Find where the given text appears and provide that cell's center as (x, y) coordinate. 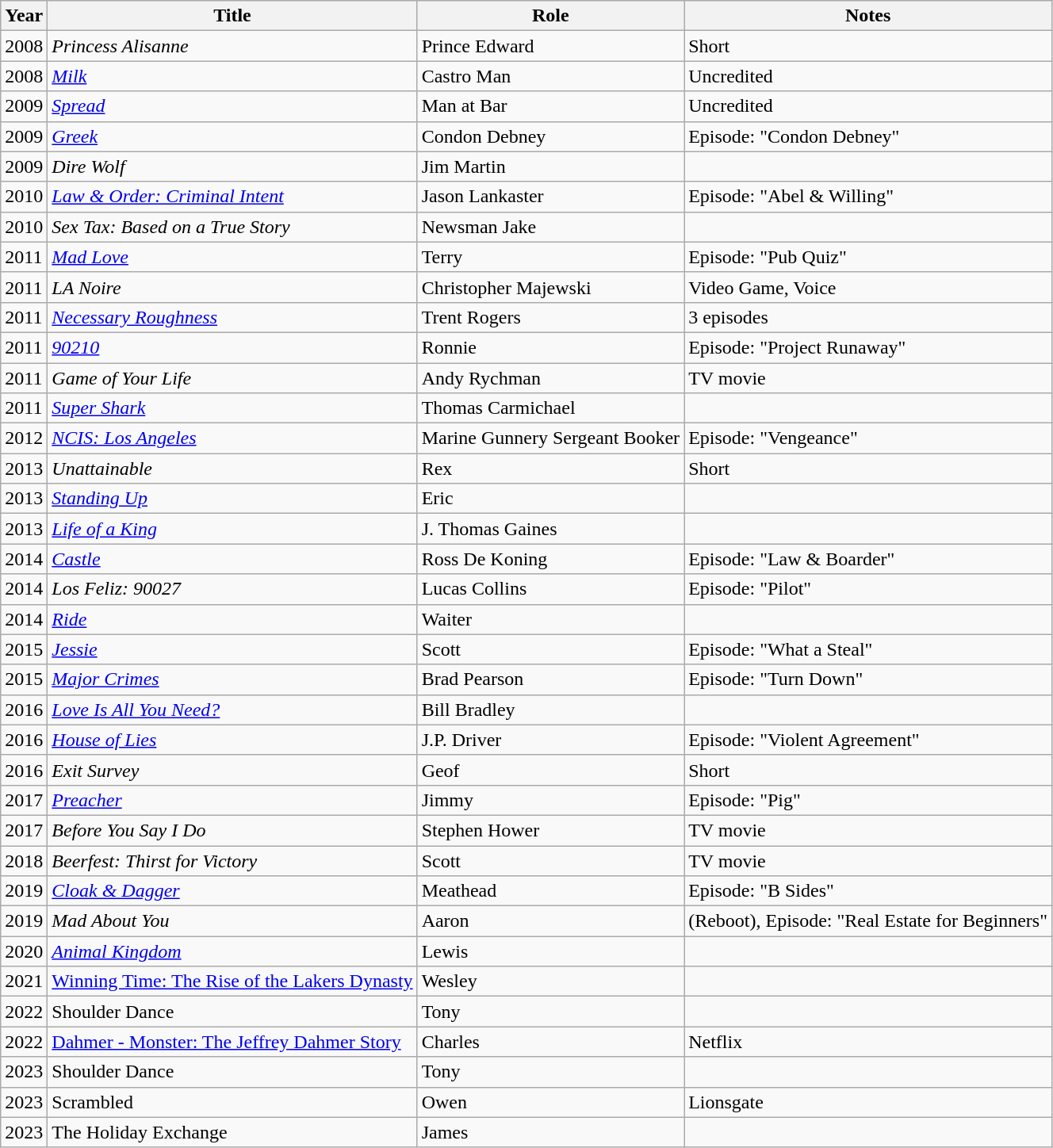
Castro Man (550, 76)
Episode: "Condon Debney" (868, 136)
The Holiday Exchange (232, 1132)
Ronnie (550, 347)
Waiter (550, 619)
Episode: "Vengeance" (868, 438)
Jimmy (550, 800)
Life of a King (232, 529)
Milk (232, 76)
Brad Pearson (550, 679)
Owen (550, 1102)
James (550, 1132)
House of Lies (232, 740)
Necessary Roughness (232, 317)
2020 (24, 951)
Episode: "Pig" (868, 800)
Ride (232, 619)
Lewis (550, 951)
Episode: "Turn Down" (868, 679)
Jim Martin (550, 166)
Spread (232, 106)
Bill Bradley (550, 710)
Lionsgate (868, 1102)
Rex (550, 469)
Unattainable (232, 469)
Geof (550, 770)
Ross De Koning (550, 559)
Love Is All You Need? (232, 710)
Meathead (550, 891)
Jason Lankaster (550, 197)
Episode: "What a Steal" (868, 649)
Game of Your Life (232, 378)
2018 (24, 860)
Standing Up (232, 499)
Notes (868, 16)
Exit Survey (232, 770)
Greek (232, 136)
Episode: "B Sides" (868, 891)
Dahmer - Monster: The Jeffrey Dahmer Story (232, 1042)
2021 (24, 982)
Terry (550, 257)
Law & Order: Criminal Intent (232, 197)
Condon Debney (550, 136)
2012 (24, 438)
Mad Love (232, 257)
J.P. Driver (550, 740)
Dire Wolf (232, 166)
LA Noire (232, 287)
Stephen Hower (550, 830)
Wesley (550, 982)
Beerfest: Thirst for Victory (232, 860)
Episode: "Law & Boarder" (868, 559)
Marine Gunnery Sergeant Booker (550, 438)
(Reboot), Episode: "Real Estate for Beginners" (868, 921)
Winning Time: The Rise of the Lakers Dynasty (232, 982)
Charles (550, 1042)
NCIS: Los Angeles (232, 438)
Before You Say I Do (232, 830)
Preacher (232, 800)
Role (550, 16)
Mad About You (232, 921)
Episode: "Abel & Willing" (868, 197)
Los Feliz: 90027 (232, 589)
Jessie (232, 649)
Andy Rychman (550, 378)
Episode: "Pub Quiz" (868, 257)
Episode: "Project Runaway" (868, 347)
Prince Edward (550, 46)
Animal Kingdom (232, 951)
Aaron (550, 921)
Cloak & Dagger (232, 891)
Newsman Jake (550, 227)
Thomas Carmichael (550, 408)
Eric (550, 499)
Christopher Majewski (550, 287)
90210 (232, 347)
Trent Rogers (550, 317)
Princess Alisanne (232, 46)
Episode: "Pilot" (868, 589)
Lucas Collins (550, 589)
Castle (232, 559)
Scrambled (232, 1102)
Episode: "Violent Agreement" (868, 740)
Major Crimes (232, 679)
Sex Tax: Based on a True Story (232, 227)
J. Thomas Gaines (550, 529)
Title (232, 16)
3 episodes (868, 317)
Video Game, Voice (868, 287)
Man at Bar (550, 106)
Year (24, 16)
Netflix (868, 1042)
Super Shark (232, 408)
